Capture the cell that displays the provided text and extract its [x, y] central coordinate. 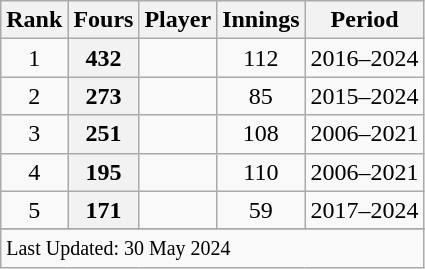
432 [104, 58]
Fours [104, 20]
Innings [261, 20]
171 [104, 210]
4 [34, 172]
1 [34, 58]
2017–2024 [364, 210]
110 [261, 172]
273 [104, 96]
3 [34, 134]
108 [261, 134]
59 [261, 210]
Period [364, 20]
Rank [34, 20]
251 [104, 134]
2016–2024 [364, 58]
195 [104, 172]
Last Updated: 30 May 2024 [212, 248]
5 [34, 210]
112 [261, 58]
85 [261, 96]
2 [34, 96]
Player [178, 20]
2015–2024 [364, 96]
